Locate the cell with the specified text and output its (x, y) center coordinate. 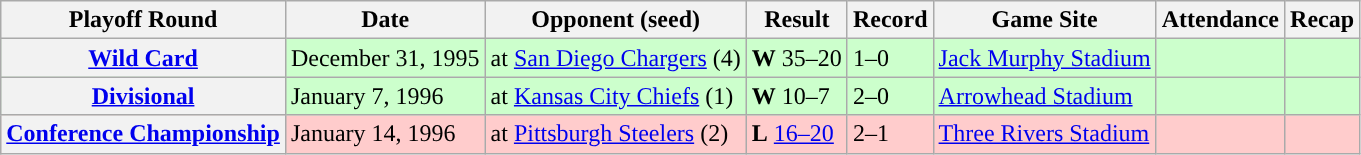
2–1 (890, 134)
Three Rivers Stadium (1044, 134)
Record (890, 20)
2–0 (890, 96)
Result (796, 20)
December 31, 1995 (385, 58)
L 16–20 (796, 134)
January 7, 1996 (385, 96)
W 10–7 (796, 96)
January 14, 1996 (385, 134)
Recap (1322, 20)
Arrowhead Stadium (1044, 96)
W 35–20 (796, 58)
Date (385, 20)
at Kansas City Chiefs (1) (616, 96)
at San Diego Chargers (4) (616, 58)
Playoff Round (144, 20)
Wild Card (144, 58)
Jack Murphy Stadium (1044, 58)
Divisional (144, 96)
Conference Championship (144, 134)
1–0 (890, 58)
Opponent (seed) (616, 20)
at Pittsburgh Steelers (2) (616, 134)
Game Site (1044, 20)
Attendance (1220, 20)
